Detect which cell encompasses the target text, then output its (x, y) center coordinate. 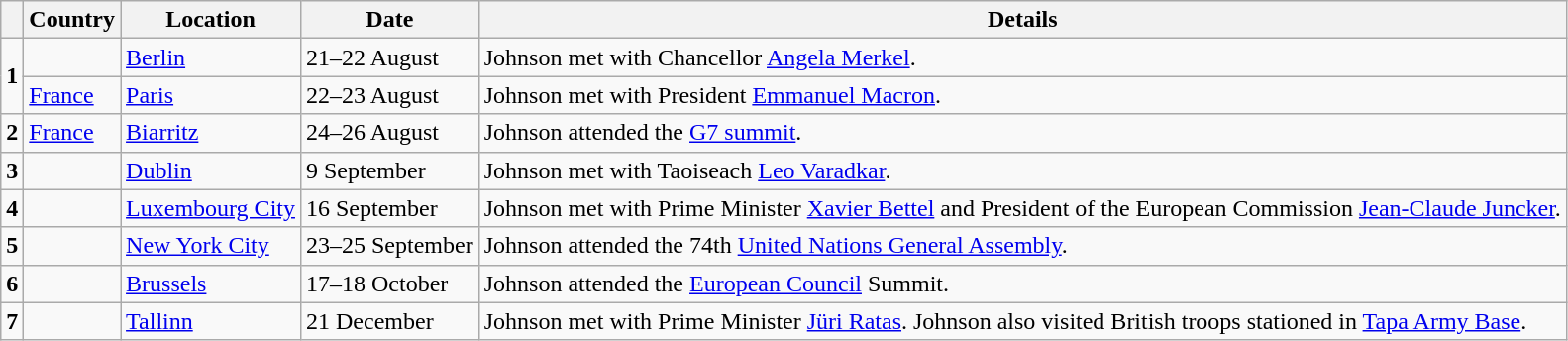
Biarritz (211, 133)
Paris (211, 95)
Tallinn (211, 321)
Johnson met with Prime Minister Jüri Ratas. Johnson also visited British troops stationed in Tapa Army Base. (1022, 321)
Country (72, 20)
4 (12, 208)
6 (12, 284)
Brussels (211, 284)
2 (12, 133)
17–18 October (389, 284)
Luxembourg City (211, 208)
22–23 August (389, 95)
16 September (389, 208)
5 (12, 246)
9 September (389, 170)
Johnson attended the European Council Summit. (1022, 284)
1 (12, 76)
7 (12, 321)
23–25 September (389, 246)
Johnson attended the G7 summit. (1022, 133)
New York City (211, 246)
Dublin (211, 170)
21 December (389, 321)
Date (389, 20)
Johnson met with Chancellor Angela Merkel. (1022, 57)
Berlin (211, 57)
Details (1022, 20)
Johnson met with Taoiseach Leo Varadkar. (1022, 170)
Johnson met with Prime Minister Xavier Bettel and President of the European Commission Jean-Claude Juncker. (1022, 208)
Location (211, 20)
Johnson met with President Emmanuel Macron. (1022, 95)
3 (12, 170)
24–26 August (389, 133)
21–22 August (389, 57)
Johnson attended the 74th United Nations General Assembly. (1022, 246)
